Search for the cell housing the specified text and yield its (X, Y) center coordinate. 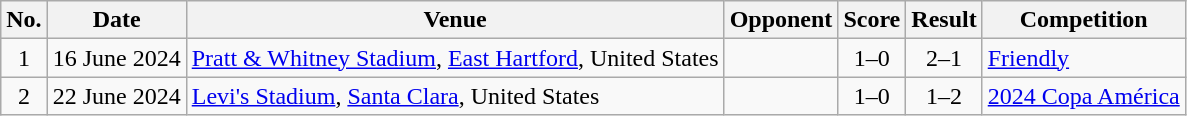
Pratt & Whitney Stadium, East Hartford, United States (455, 58)
Friendly (1084, 58)
1–2 (944, 96)
Score (872, 20)
Competition (1084, 20)
2024 Copa América (1084, 96)
2–1 (944, 58)
Venue (455, 20)
16 June 2024 (116, 58)
Date (116, 20)
2 (24, 96)
22 June 2024 (116, 96)
Levi's Stadium, Santa Clara, United States (455, 96)
No. (24, 20)
Opponent (781, 20)
1 (24, 58)
Result (944, 20)
